Pinpoint the cell where the given text exists, returning its (x, y) midpoint coordinate. 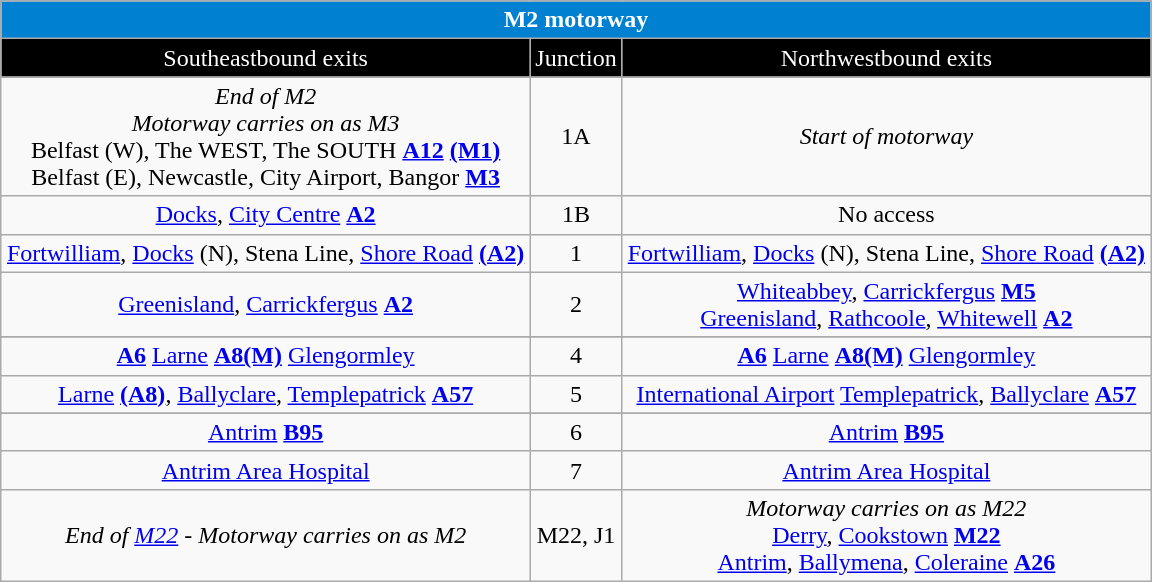
1B (576, 215)
6 (576, 432)
Northwestbound exits (886, 58)
5 (576, 394)
M22, J1 (576, 535)
End of M22 - Motorway carries on as M2 (265, 535)
4 (576, 356)
Motorway carries on as M22 Derry, Cookstown M22 Antrim, Ballymena, Coleraine A26 (886, 535)
Junction (576, 58)
International Airport Templepatrick, Ballyclare A57 (886, 394)
1A (576, 136)
1 (576, 253)
M2 motorway (576, 20)
No access (886, 215)
7 (576, 470)
2 (576, 304)
Whiteabbey, Carrickfergus M5Greenisland, Rathcoole, Whitewell A2 (886, 304)
Start of motorway (886, 136)
End of M2Motorway carries on as M3Belfast (W), The WEST, The SOUTH A12 (M1)Belfast (E), Newcastle, City Airport, Bangor M3 (265, 136)
Docks, City Centre A2 (265, 215)
Southeastbound exits (265, 58)
Larne (A8), Ballyclare, Templepatrick A57 (265, 394)
Greenisland, Carrickfergus A2 (265, 304)
